Identify which cell holds the provided text, then report its (x, y) central coordinate. 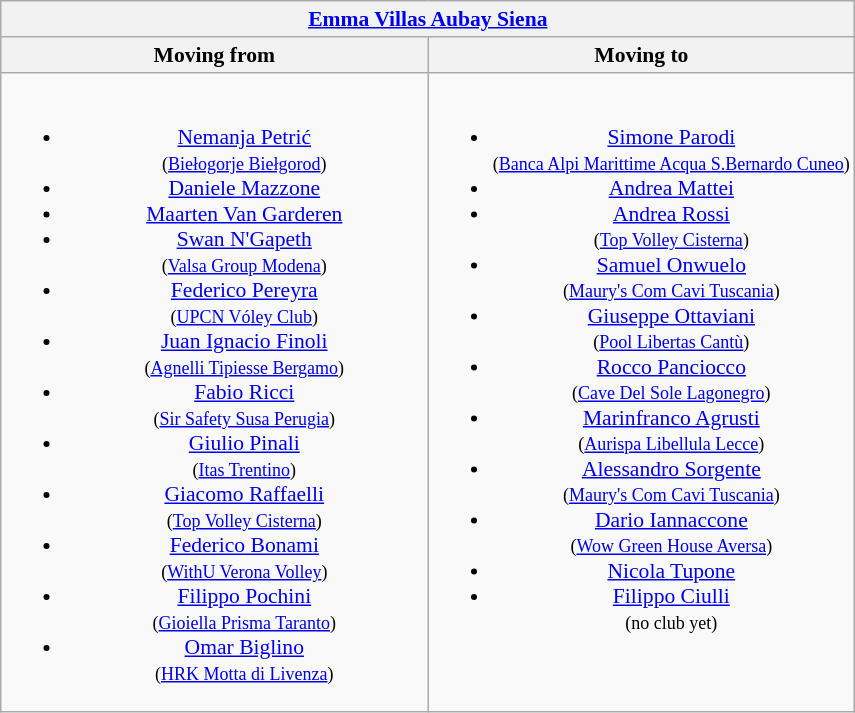
Emma Villas Aubay Siena (428, 19)
Moving from (214, 55)
Moving to (642, 55)
